Pinpoint the cell where the given text exists, returning its [x, y] midpoint coordinate. 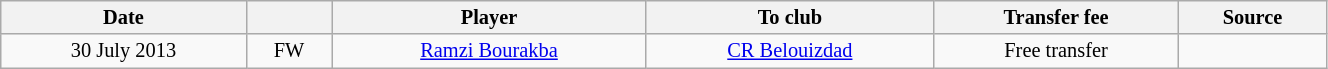
Ramzi Bourakba [489, 51]
FW [289, 51]
CR Belouizdad [790, 51]
Date [124, 17]
Free transfer [1056, 51]
Transfer fee [1056, 17]
Player [489, 17]
Source [1253, 17]
To club [790, 17]
30 July 2013 [124, 51]
